Identify which cell holds the provided text, then report its (X, Y) central coordinate. 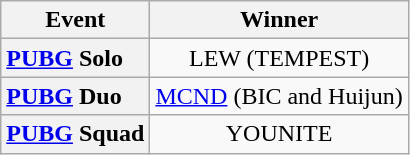
MCND (BIC and Huijun) (279, 96)
YOUNITE (279, 134)
PUBG Duo (76, 96)
Event (76, 20)
LEW (TEMPEST) (279, 58)
PUBG Squad (76, 134)
Winner (279, 20)
PUBG Solo (76, 58)
